Detect which cell encompasses the target text, then output its [x, y] center coordinate. 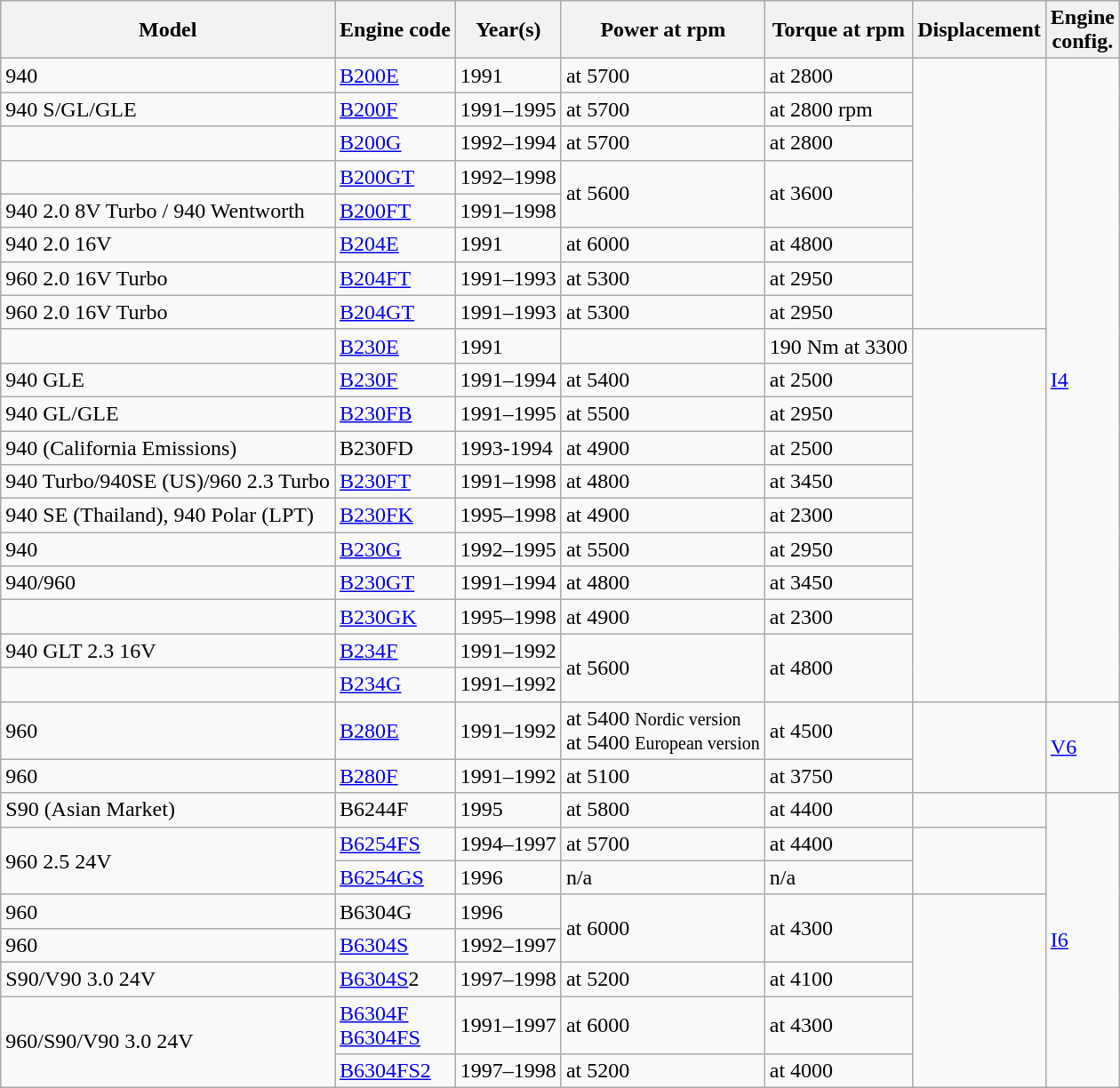
B230G [396, 549]
Engineconfig. [1083, 30]
B6304S2 [396, 979]
960 2.5 24V [168, 860]
B230FK [396, 516]
B230FD [396, 447]
B6304FS2 [396, 1071]
B230F [396, 380]
960/S90/V90 3.0 24V [168, 1042]
at 5100 [663, 776]
940 2.0 8V Turbo / 940 Wentworth [168, 211]
at 5400 Nordic version at 5400 European version [663, 731]
940 S/GL/GLE [168, 109]
at 5400 [663, 380]
B280E [396, 731]
B234F [396, 651]
B230FT [396, 482]
B280F [396, 776]
940 Turbo/940SE (US)/960 2.3 Turbo [168, 482]
B204FT [396, 278]
at 2800 rpm [838, 109]
B6304G [396, 911]
at 4500 [838, 731]
at 4000 [838, 1071]
I4 [1083, 380]
940 GL/GLE [168, 413]
B6254GS [396, 877]
B234G [396, 684]
1993-1994 [508, 447]
B6304S [396, 945]
1992–1995 [508, 549]
B6244F [396, 810]
Power at rpm [663, 30]
B6304FB6304FS [396, 1024]
1992–1997 [508, 945]
Model [168, 30]
940 SE (Thailand), 940 Polar (LPT) [168, 516]
B204E [396, 244]
1994–1997 [508, 844]
B200FT [396, 211]
S90/V90 3.0 24V [168, 979]
Year(s) [508, 30]
B200E [396, 76]
at 4100 [838, 979]
B200F [396, 109]
940 (California Emissions) [168, 447]
Displacement [980, 30]
B6254FS [396, 844]
940 GLE [168, 380]
940 2.0 16V [168, 244]
at 3600 [838, 194]
B230GK [396, 617]
190 Nm at 3300 [838, 346]
B200G [396, 143]
Torque at rpm [838, 30]
940/960 [168, 583]
B230FB [396, 413]
V6 [1083, 747]
B200GT [396, 177]
1995 [508, 810]
1992–1994 [508, 143]
B230E [396, 346]
at 5800 [663, 810]
1991–1997 [508, 1024]
Engine code [396, 30]
1992–1998 [508, 177]
B204GT [396, 312]
S90 (Asian Market) [168, 810]
940 GLT 2.3 16V [168, 651]
B230GT [396, 583]
I6 [1083, 940]
at 3750 [838, 776]
